Identify which cell holds the provided text, then report its (X, Y) central coordinate. 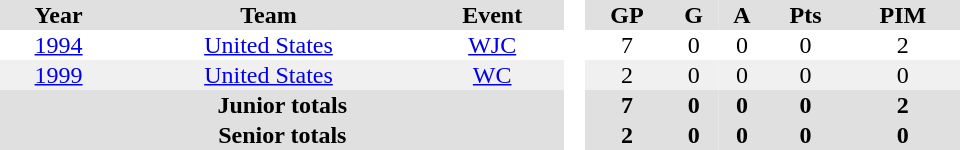
G (694, 15)
Team (268, 15)
Year (58, 15)
Event (492, 15)
1999 (58, 75)
Senior totals (282, 135)
GP (626, 15)
1994 (58, 45)
WJC (492, 45)
PIM (903, 15)
WC (492, 75)
A (742, 15)
Junior totals (282, 105)
Pts (805, 15)
